For the text-containing cell, return its midpoint in [x, y] coordinate format. 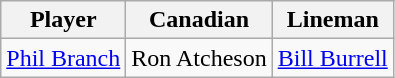
Lineman [332, 20]
Player [64, 20]
Phil Branch [64, 58]
Ron Atcheson [199, 58]
Canadian [199, 20]
Bill Burrell [332, 58]
